Output the (x, y) coordinate of the center of the cell containing the given text.  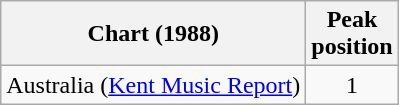
Australia (Kent Music Report) (154, 85)
Chart (1988) (154, 34)
Peakposition (352, 34)
1 (352, 85)
